Find where the given text appears and provide that cell's center as (X, Y) coordinate. 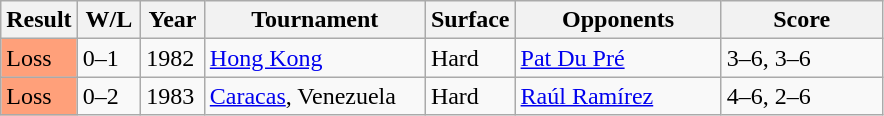
Tournament (314, 20)
3–6, 3–6 (802, 58)
Opponents (618, 20)
Raúl Ramírez (618, 96)
Surface (470, 20)
1982 (173, 58)
Score (802, 20)
1983 (173, 96)
Year (173, 20)
Hong Kong (314, 58)
0–1 (109, 58)
Result (39, 20)
0–2 (109, 96)
W/L (109, 20)
4–6, 2–6 (802, 96)
Caracas, Venezuela (314, 96)
Pat Du Pré (618, 58)
